Return (X, Y) of the center of cell containing provided text 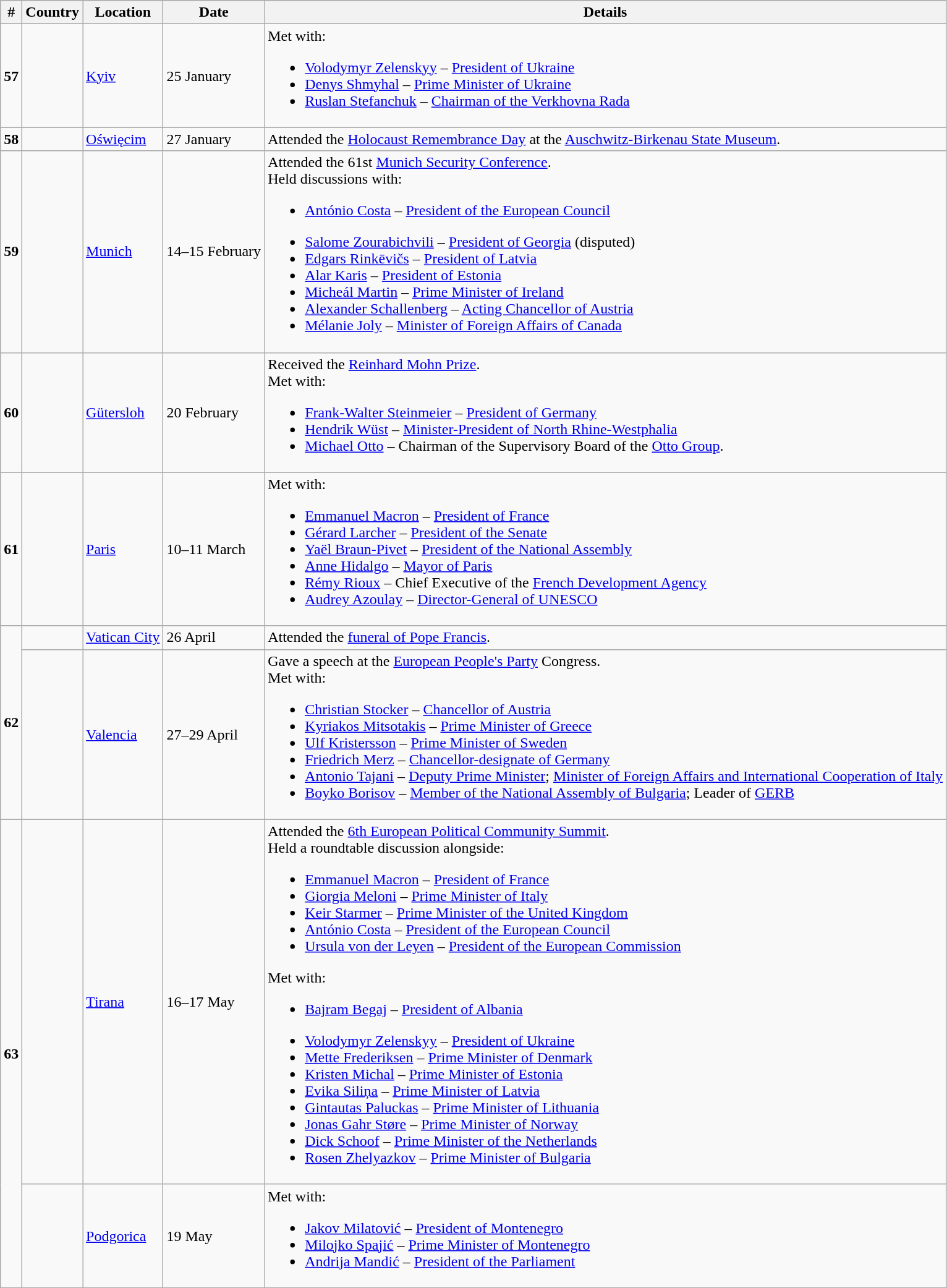
Paris (123, 549)
25 January (214, 75)
16–17 May (214, 1002)
60 (11, 412)
Tirana (123, 1002)
27 January (214, 139)
59 (11, 252)
14–15 February (214, 252)
Details (606, 12)
63 (11, 1054)
Podgorica (123, 1235)
Met with:Jakov Milatović – President of MontenegroMilojko Spajić – Prime Minister of MontenegroAndrija Mandić – President of the Parliament (606, 1235)
Met with:Volodymyr Zelenskyy – President of UkraineDenys Shmyhal – Prime Minister of UkraineRuslan Stefanchuk – Chairman of the Verkhovna Rada (606, 75)
Country (53, 12)
10–11 March (214, 549)
Vatican City (123, 638)
57 (11, 75)
19 May (214, 1235)
Gütersloh (123, 412)
Location (123, 12)
# (11, 12)
Attended the Holocaust Remembrance Day at the Auschwitz-Birkenau State Museum. (606, 139)
Oświęcim (123, 139)
Date (214, 12)
58 (11, 139)
61 (11, 549)
Valencia (123, 735)
26 April (214, 638)
20 February (214, 412)
Munich (123, 252)
Kyiv (123, 75)
Attended the funeral of Pope Francis. (606, 638)
27–29 April (214, 735)
62 (11, 722)
